Search for the cell housing the specified text and yield its (X, Y) center coordinate. 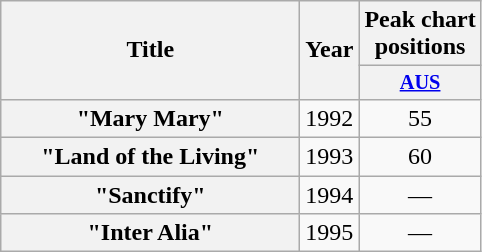
55 (420, 118)
AUS (420, 83)
60 (420, 157)
Title (150, 50)
Year (330, 50)
1995 (330, 233)
Peak chartpositions (420, 34)
1994 (330, 195)
"Inter Alia" (150, 233)
1992 (330, 118)
1993 (330, 157)
"Sanctify" (150, 195)
"Land of the Living" (150, 157)
"Mary Mary" (150, 118)
